Detect which cell encompasses the target text, then output its [x, y] center coordinate. 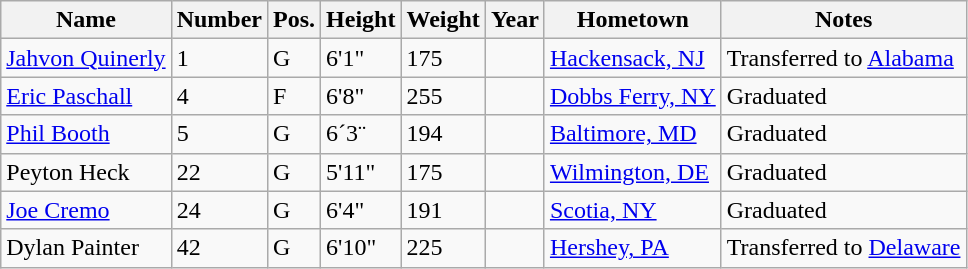
22 [219, 172]
F [294, 96]
194 [443, 134]
Dobbs Ferry, NY [632, 96]
225 [443, 248]
Wilmington, DE [632, 172]
Hackensack, NJ [632, 58]
6'10" [361, 248]
Phil Booth [86, 134]
Number [219, 20]
Jahvon Quinerly [86, 58]
Peyton Heck [86, 172]
24 [219, 210]
6'4" [361, 210]
6'1" [361, 58]
Pos. [294, 20]
Hometown [632, 20]
Hershey, PA [632, 248]
Joe Cremo [86, 210]
6´3¨ [361, 134]
42 [219, 248]
Name [86, 20]
Notes [844, 20]
1 [219, 58]
Eric Paschall [86, 96]
Dylan Painter [86, 248]
6'8" [361, 96]
5 [219, 134]
Year [514, 20]
191 [443, 210]
Weight [443, 20]
255 [443, 96]
Baltimore, MD [632, 134]
Transferred to Alabama [844, 58]
4 [219, 96]
5'11" [361, 172]
Scotia, NY [632, 210]
Height [361, 20]
Transferred to Delaware [844, 248]
